Return the [X, Y] coordinate for the center point of the cell that contains the specified text.  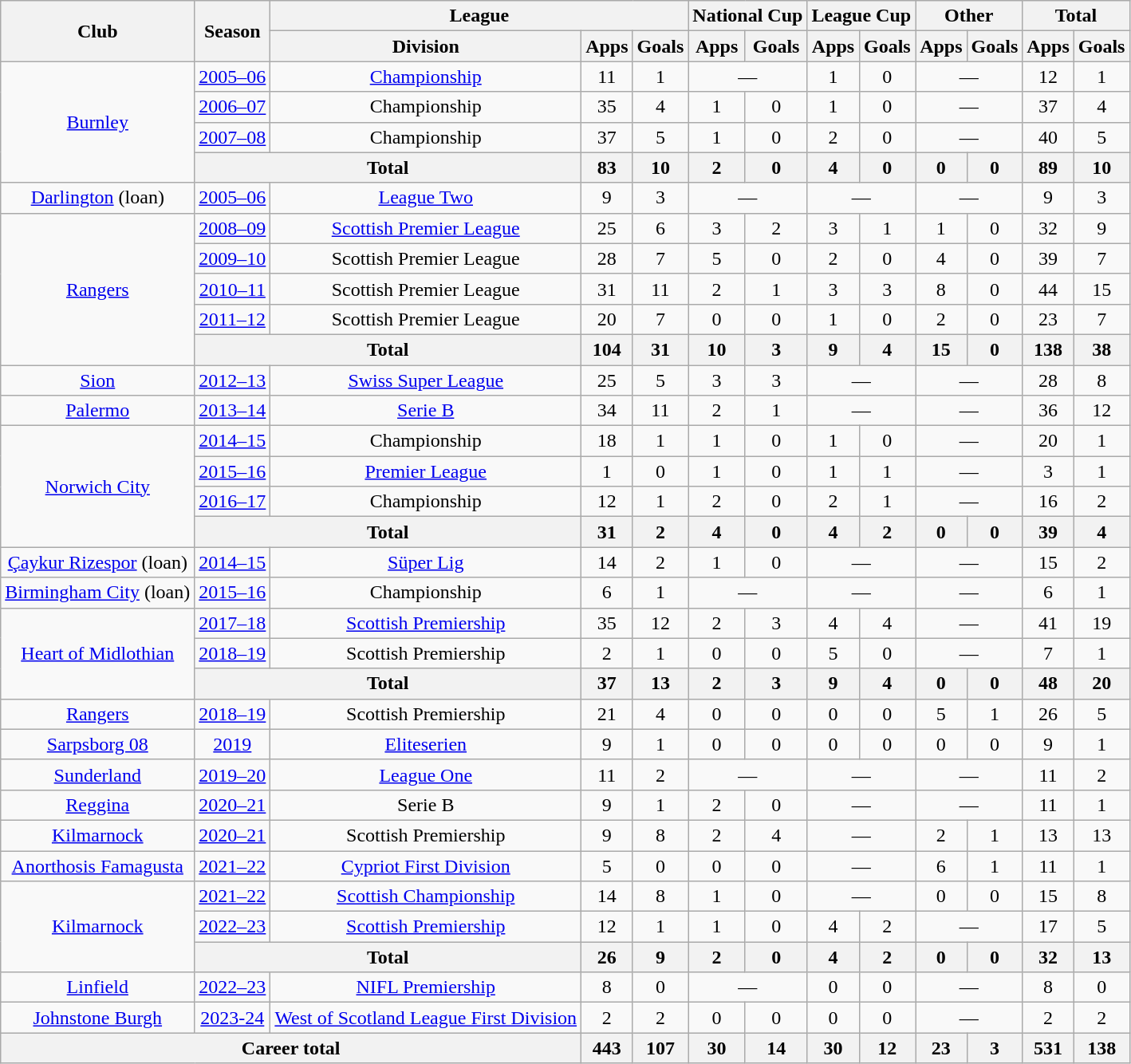
2017–18 [233, 623]
21 [607, 714]
West of Scotland League First Division [426, 1018]
League [479, 16]
2023-24 [233, 1018]
2016–17 [233, 502]
Career total [291, 1048]
2007–08 [233, 137]
National Cup [748, 16]
Norwich City [97, 487]
Birmingham City (loan) [97, 593]
NIFL Premiership [426, 987]
Division [426, 46]
17 [1048, 927]
36 [1048, 411]
Heart of Midlothian [97, 653]
League Two [426, 198]
40 [1048, 137]
Anorthosis Famagusta [97, 865]
Swiss Super League [426, 380]
Premier League [426, 471]
2012–13 [233, 380]
83 [607, 167]
34 [607, 411]
Linfield [97, 987]
2019–20 [233, 774]
Palermo [97, 411]
107 [660, 1048]
2019 [233, 744]
Çaykur Rizespor (loan) [97, 562]
2010–11 [233, 289]
Burnley [97, 122]
Darlington (loan) [97, 198]
Johnstone Burgh [97, 1018]
38 [1101, 349]
Sarpsborg 08 [97, 744]
2009–10 [233, 258]
89 [1048, 167]
Cypriot First Division [426, 865]
2006–07 [233, 107]
Eliteserien [426, 744]
Reggina [97, 805]
Scottish Championship [426, 897]
League Cup [861, 16]
19 [1101, 623]
League One [426, 774]
104 [607, 349]
Other [969, 16]
41 [1048, 623]
44 [1048, 289]
2011–12 [233, 319]
531 [1048, 1048]
2008–09 [233, 228]
Süper Lig [426, 562]
16 [1048, 502]
443 [607, 1048]
Sion [97, 380]
Season [233, 31]
Club [97, 31]
18 [607, 441]
Sunderland [97, 774]
2013–14 [233, 411]
48 [1048, 684]
